Output the [x, y] coordinate of the center of the cell containing the given text.  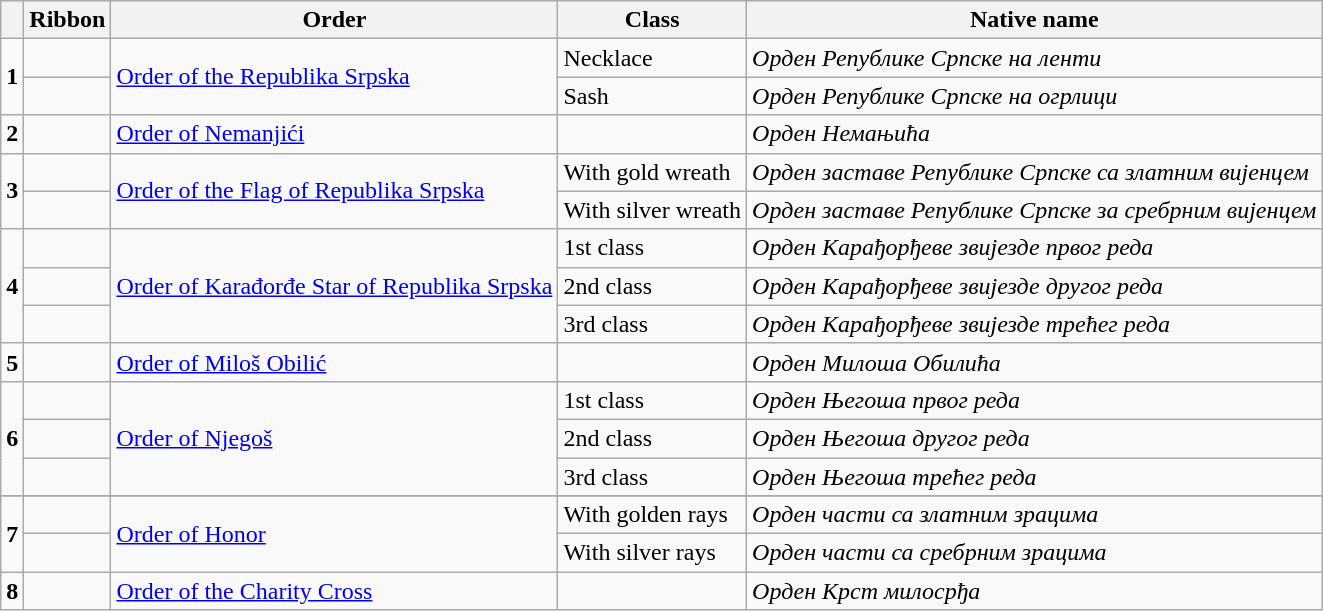
Order of Miloš Obilić [334, 362]
With silver wreath [652, 210]
4 [12, 286]
With gold wreath [652, 172]
Орден Његоша другог реда [1034, 438]
Орден Карађорђеве звијезде другог реда [1034, 286]
Native name [1034, 20]
Order of the Republika Srpska [334, 77]
Орден Његоша првог реда [1034, 400]
Орден Карађорђеве звијезде првог реда [1034, 248]
5 [12, 362]
Орден Републике Српске на ленти [1034, 58]
Орден заставе Републике Српске са златним вијенцем [1034, 172]
Орден Републике Српске на огрлици [1034, 96]
Ribbon [68, 20]
3 [12, 191]
Order of Nemanjići [334, 134]
Орден Милоша Обилића [1034, 362]
Орден Крст милосрђа [1034, 591]
Order of the Charity Cross [334, 591]
With golden rays [652, 515]
With silver rays [652, 553]
7 [12, 534]
8 [12, 591]
Order of Njegoš [334, 438]
6 [12, 438]
Order of the Flag of Republika Srpska [334, 191]
Class [652, 20]
Order of Karađorđe Star of Republika Srpska [334, 286]
Order [334, 20]
Necklace [652, 58]
Орден Карађорђеве звијезде трећег реда [1034, 324]
1 [12, 77]
Орден заставе Републике Српске за сребрним вијенцем [1034, 210]
Орден части са златним зрацима [1034, 515]
2 [12, 134]
Order of Honor [334, 534]
Орден части са сребрним зрацима [1034, 553]
Sash [652, 96]
Орден Немањића [1034, 134]
Орден Његоша трећег реда [1034, 477]
